Provide the (X, Y) coordinate of the cell's center where the given text is located.  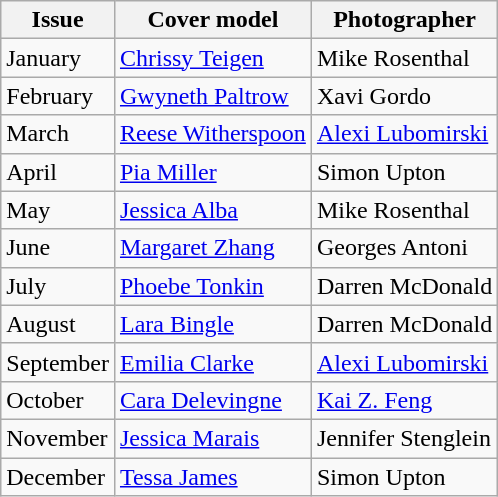
January (58, 58)
Margaret Zhang (212, 248)
April (58, 172)
December (58, 477)
March (58, 134)
Reese Witherspoon (212, 134)
Georges Antoni (404, 248)
Pia Miller (212, 172)
June (58, 248)
August (58, 324)
Jessica Marais (212, 438)
Lara Bingle (212, 324)
Issue (58, 20)
Phoebe Tonkin (212, 286)
Chrissy Teigen (212, 58)
Cover model (212, 20)
May (58, 210)
July (58, 286)
Kai Z. Feng (404, 400)
September (58, 362)
Cara Delevingne (212, 400)
October (58, 400)
Xavi Gordo (404, 96)
Photographer (404, 20)
Jennifer Stenglein (404, 438)
February (58, 96)
Gwyneth Paltrow (212, 96)
Jessica Alba (212, 210)
November (58, 438)
Emilia Clarke (212, 362)
Tessa James (212, 477)
